Scan for the cell matching the given text and deliver its [X, Y] coordinate at center. 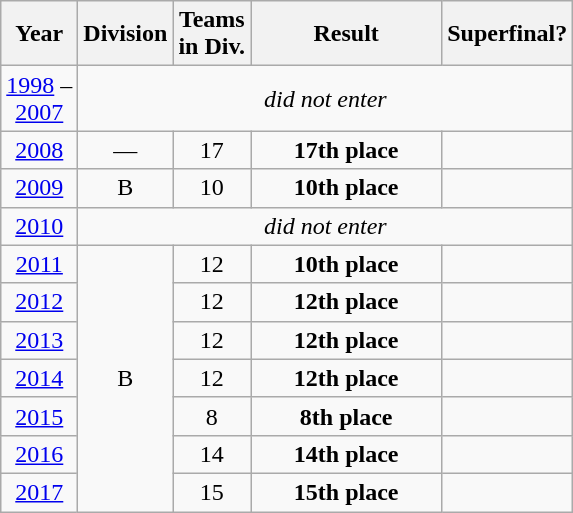
8th place [346, 416]
2016 [40, 454]
2011 [40, 264]
2015 [40, 416]
8 [212, 416]
17th place [346, 150]
2013 [40, 340]
Division [126, 34]
Year [40, 34]
— [126, 150]
2014 [40, 378]
2008 [40, 150]
2009 [40, 188]
2010 [40, 226]
10 [212, 188]
2017 [40, 492]
14th place [346, 454]
14 [212, 454]
15 [212, 492]
Result [346, 34]
Teamsin Div. [212, 34]
Superfinal? [508, 34]
17 [212, 150]
15th place [346, 492]
1998 –2007 [40, 98]
2012 [40, 302]
